Identify which cell holds the provided text, then report its [x, y] central coordinate. 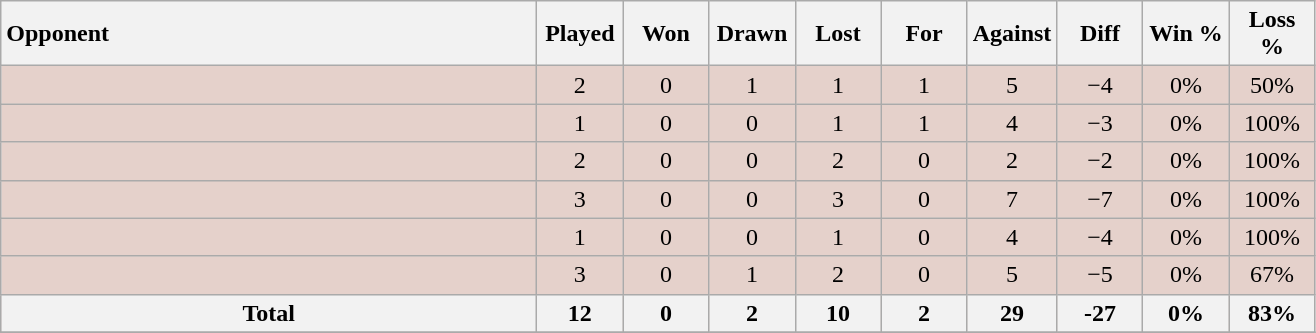
−2 [1100, 161]
7 [1012, 199]
10 [838, 313]
Against [1012, 34]
−7 [1100, 199]
-27 [1100, 313]
83% [1272, 313]
Played [580, 34]
Win % [1186, 34]
Opponent [269, 34]
Diff [1100, 34]
Won [666, 34]
For [924, 34]
−5 [1100, 275]
−3 [1100, 123]
50% [1272, 85]
12 [580, 313]
67% [1272, 275]
Lost [838, 34]
29 [1012, 313]
Loss % [1272, 34]
Drawn [752, 34]
Total [269, 313]
